Capture the cell that displays the provided text and extract its (x, y) central coordinate. 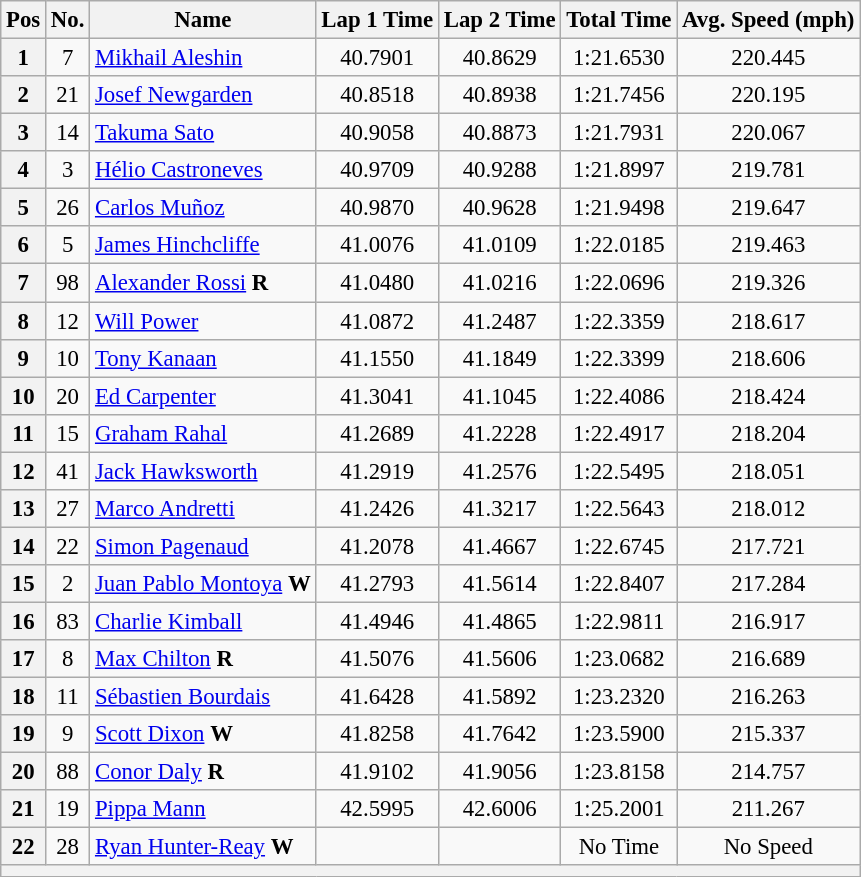
1:23.2320 (619, 697)
41.5614 (499, 584)
41.0076 (377, 245)
Hélio Castroneves (203, 170)
41.0216 (499, 283)
218.617 (768, 321)
40.9058 (377, 133)
41.4667 (499, 546)
41.5076 (377, 659)
Ryan Hunter-Reay W (203, 847)
215.337 (768, 734)
1:21.7456 (619, 95)
1:23.5900 (619, 734)
41.8258 (377, 734)
41.9102 (377, 772)
1 (24, 58)
1:25.2001 (619, 809)
26 (68, 208)
40.8629 (499, 58)
1:22.5643 (619, 509)
220.445 (768, 58)
41.2919 (377, 471)
41.2793 (377, 584)
Lap 2 Time (499, 20)
41.3041 (377, 396)
219.463 (768, 245)
Takuma Sato (203, 133)
17 (24, 659)
40.7901 (377, 58)
Tony Kanaan (203, 358)
41.4865 (499, 621)
Pos (24, 20)
41.5892 (499, 697)
218.606 (768, 358)
No Speed (768, 847)
Graham Rahal (203, 433)
Marco Andretti (203, 509)
Avg. Speed (mph) (768, 20)
217.284 (768, 584)
1:23.0682 (619, 659)
Jack Hawksworth (203, 471)
42.6006 (499, 809)
40.9628 (499, 208)
220.195 (768, 95)
4 (24, 170)
1:22.6745 (619, 546)
Max Chilton R (203, 659)
1:22.9811 (619, 621)
Scott Dixon W (203, 734)
1:22.5495 (619, 471)
1:22.0696 (619, 283)
220.067 (768, 133)
40.8938 (499, 95)
218.012 (768, 509)
1:22.3359 (619, 321)
28 (68, 847)
Sébastien Bourdais (203, 697)
40.8518 (377, 95)
214.757 (768, 772)
41.2487 (499, 321)
40.9870 (377, 208)
88 (68, 772)
41.5606 (499, 659)
Juan Pablo Montoya W (203, 584)
Ed Carpenter (203, 396)
98 (68, 283)
1:21.9498 (619, 208)
41.2576 (499, 471)
219.647 (768, 208)
216.917 (768, 621)
219.326 (768, 283)
1:23.8158 (619, 772)
1:21.7931 (619, 133)
Lap 1 Time (377, 20)
Name (203, 20)
Alexander Rossi R (203, 283)
41.2078 (377, 546)
83 (68, 621)
41.2689 (377, 433)
41.0109 (499, 245)
1:22.3399 (619, 358)
218.424 (768, 396)
1:21.6530 (619, 58)
40.8873 (499, 133)
41.1045 (499, 396)
1:22.4917 (619, 433)
41.9056 (499, 772)
No Time (619, 847)
James Hinchcliffe (203, 245)
42.5995 (377, 809)
1:22.4086 (619, 396)
41.4946 (377, 621)
1:22.0185 (619, 245)
218.204 (768, 433)
Mikhail Aleshin (203, 58)
41.7642 (499, 734)
Total Time (619, 20)
41.1550 (377, 358)
41.6428 (377, 697)
16 (24, 621)
Carlos Muñoz (203, 208)
217.721 (768, 546)
40.9709 (377, 170)
Simon Pagenaud (203, 546)
41.0872 (377, 321)
1:21.8997 (619, 170)
41.0480 (377, 283)
219.781 (768, 170)
Will Power (203, 321)
Josef Newgarden (203, 95)
218.051 (768, 471)
40.9288 (499, 170)
13 (24, 509)
Pippa Mann (203, 809)
27 (68, 509)
211.267 (768, 809)
41.2426 (377, 509)
41.3217 (499, 509)
41.2228 (499, 433)
Charlie Kimball (203, 621)
1:22.8407 (619, 584)
Conor Daly R (203, 772)
41.1849 (499, 358)
No. (68, 20)
41 (68, 471)
18 (24, 697)
6 (24, 245)
216.263 (768, 697)
216.689 (768, 659)
